Determine the (X, Y) coordinate at the center of the cell enclosing the given text.  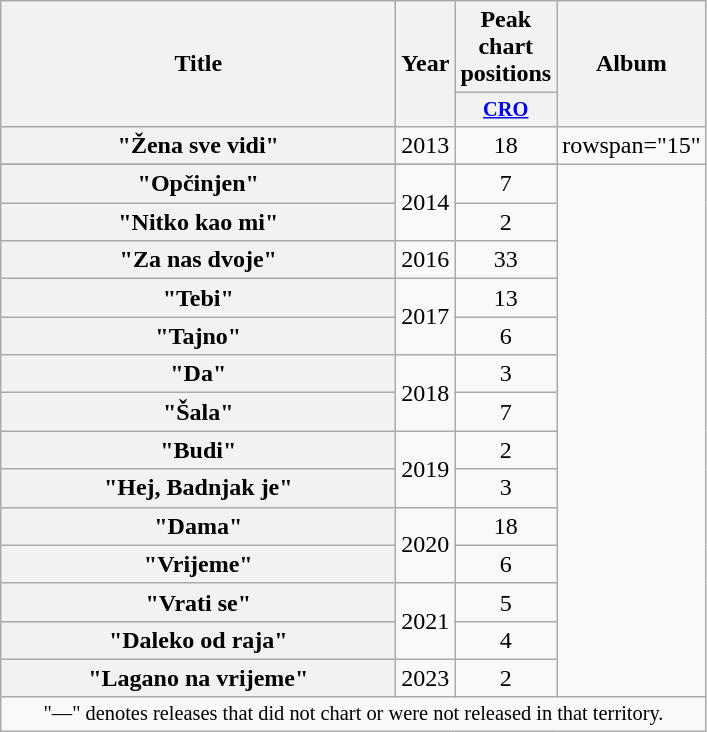
"Dama" (198, 526)
4 (506, 640)
"Za nas dvoje" (198, 260)
5 (506, 602)
2020 (426, 545)
"Šala" (198, 412)
"Vrijeme" (198, 564)
Year (426, 64)
rowspan="15" (632, 145)
Title (198, 64)
"Tebi" (198, 298)
"Žena sve vidi" (198, 145)
CRO (506, 110)
2017 (426, 317)
"Tajno" (198, 336)
2023 (426, 678)
"Opčinjen" (198, 184)
2014 (426, 203)
Peak chart positions (506, 47)
2016 (426, 260)
"Vrati se" (198, 602)
13 (506, 298)
33 (506, 260)
"Daleko od raja" (198, 640)
2019 (426, 469)
"Nitko kao mi" (198, 222)
Album (632, 64)
2021 (426, 621)
2018 (426, 393)
"—" denotes releases that did not chart or were not released in that territory. (354, 714)
"Budi" (198, 450)
"Hej, Badnjak je" (198, 488)
"Lagano na vrijeme" (198, 678)
"Da" (198, 374)
2013 (426, 145)
